Search for the cell housing the specified text and yield its (x, y) center coordinate. 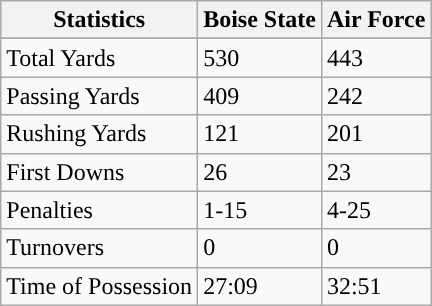
409 (260, 96)
Penalties (100, 210)
443 (376, 58)
530 (260, 58)
Total Yards (100, 58)
1-15 (260, 210)
32:51 (376, 286)
23 (376, 172)
Time of Possession (100, 286)
27:09 (260, 286)
Turnovers (100, 248)
Air Force (376, 20)
Statistics (100, 20)
Passing Yards (100, 96)
4-25 (376, 210)
Rushing Yards (100, 134)
121 (260, 134)
242 (376, 96)
26 (260, 172)
Boise State (260, 20)
201 (376, 134)
First Downs (100, 172)
